From the cell containing the given text, extract its center point as [X, Y] coordinate. 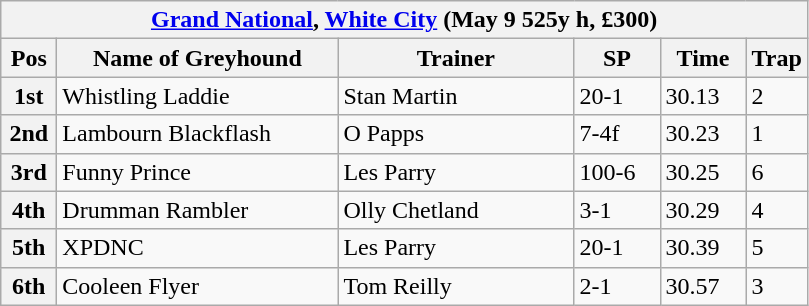
Trainer [456, 58]
Tom Reilly [456, 286]
Grand National, White City (May 9 525y h, £300) [404, 20]
3rd [29, 172]
4th [29, 210]
Name of Greyhound [198, 58]
Drumman Rambler [198, 210]
Pos [29, 58]
4 [776, 210]
1 [776, 134]
30.23 [703, 134]
3-1 [617, 210]
1st [29, 96]
3 [776, 286]
XPDNC [198, 248]
6 [776, 172]
Time [703, 58]
5 [776, 248]
7-4f [617, 134]
100-6 [617, 172]
Cooleen Flyer [198, 286]
2 [776, 96]
5th [29, 248]
Stan Martin [456, 96]
30.57 [703, 286]
2nd [29, 134]
O Papps [456, 134]
Lambourn Blackflash [198, 134]
Whistling Laddie [198, 96]
30.29 [703, 210]
Funny Prince [198, 172]
30.25 [703, 172]
Trap [776, 58]
SP [617, 58]
6th [29, 286]
2-1 [617, 286]
30.39 [703, 248]
30.13 [703, 96]
Olly Chetland [456, 210]
